Scan for the cell matching the given text and deliver its (X, Y) coordinate at center. 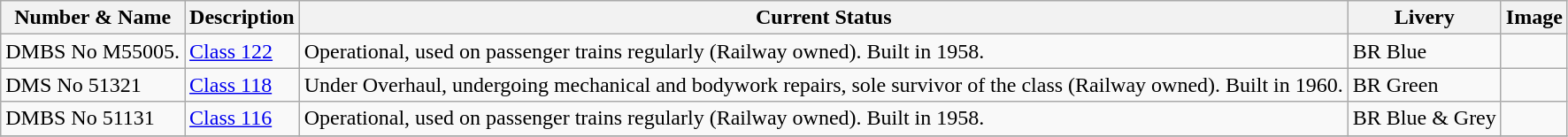
BR Blue (1425, 51)
Number & Name (93, 18)
DMS No 51321 (93, 85)
Description (242, 18)
Class 122 (242, 51)
Class 118 (242, 85)
Under Overhaul, undergoing mechanical and bodywork repairs, sole survivor of the class (Railway owned). Built in 1960. (823, 85)
Class 116 (242, 118)
DMBS No M55005. (93, 51)
BR Green (1425, 85)
BR Blue & Grey (1425, 118)
Livery (1425, 18)
Current Status (823, 18)
Image (1534, 18)
DMBS No 51131 (93, 118)
